Determine the [X, Y] coordinate at the center of the cell enclosing the given text.  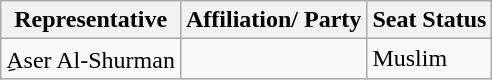
Affiliation/ Party [273, 20]
ِAser Al-Shurman [91, 59]
Seat Status [430, 20]
Muslim [430, 59]
Representative [91, 20]
